Identify which cell holds the provided text, then report its [X, Y] central coordinate. 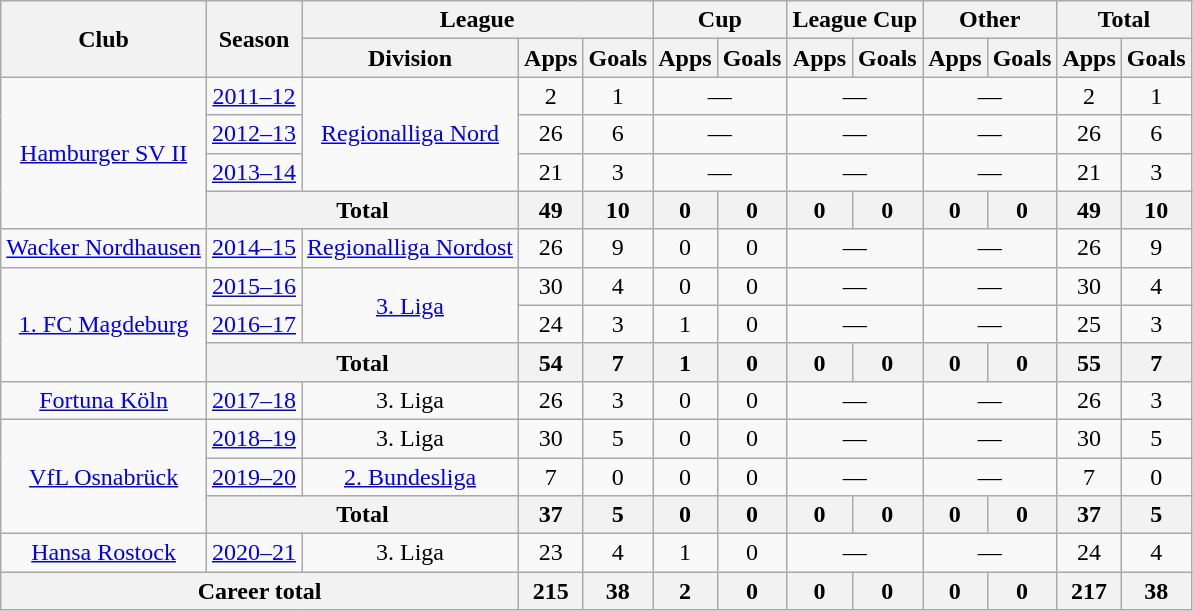
Season [254, 39]
2. Bundesliga [410, 477]
2014–15 [254, 248]
Cup [720, 20]
Wacker Nordhausen [104, 248]
Regionalliga Nord [410, 134]
League [478, 20]
2015–16 [254, 286]
2017–18 [254, 400]
215 [551, 591]
VfL Osnabrück [104, 476]
Fortuna Köln [104, 400]
League Cup [855, 20]
Regionalliga Nordost [410, 248]
2018–19 [254, 438]
23 [551, 553]
Club [104, 39]
Division [410, 58]
Other [990, 20]
2019–20 [254, 477]
1. FC Magdeburg [104, 324]
2020–21 [254, 553]
Career total [260, 591]
2011–12 [254, 96]
25 [1089, 324]
Hamburger SV II [104, 153]
2013–14 [254, 172]
2016–17 [254, 324]
54 [551, 362]
Hansa Rostock [104, 553]
55 [1089, 362]
217 [1089, 591]
2012–13 [254, 134]
